For the text-containing cell, return its midpoint in [X, Y] coordinate format. 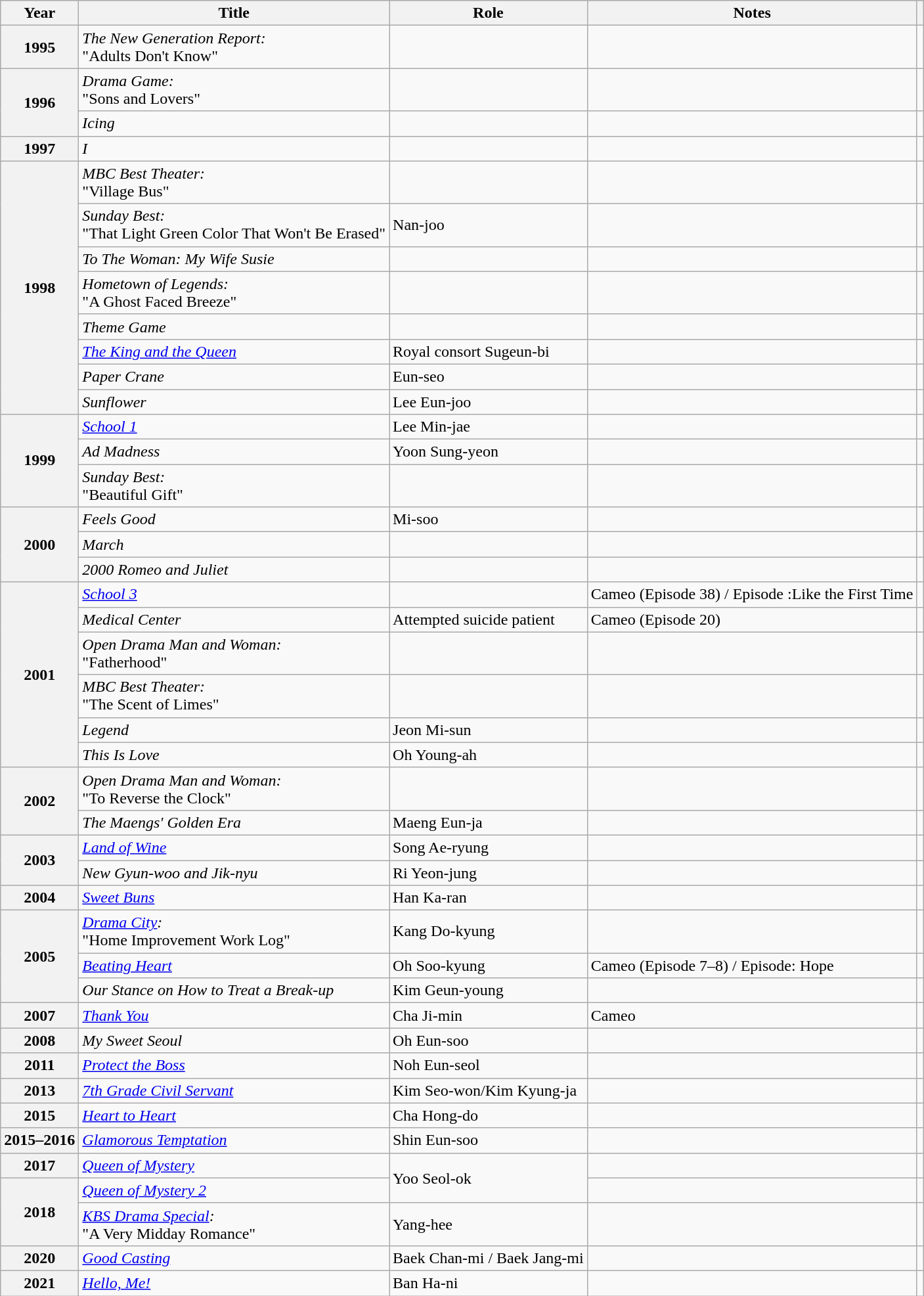
Sunday Best:"That Light Green Color That Won't Be Erased" [234, 225]
2017 [39, 1165]
Baek Chan-mi / Baek Jang-mi [489, 1258]
Kim Geun-young [489, 991]
Han Ka-ran [489, 898]
KBS Drama Special:"A Very Midday Romance" [234, 1224]
Feels Good [234, 520]
2002 [39, 801]
Royal consort Sugeun-bi [489, 351]
Good Casting [234, 1258]
1996 [39, 102]
Sunday Best:"Beautiful Gift" [234, 486]
Attempted suicide patient [489, 619]
1999 [39, 461]
School 3 [234, 594]
Glamorous Temptation [234, 1140]
Ri Yeon-jung [489, 873]
MBC Best Theater:"The Scent of Limes" [234, 696]
To The Woman: My Wife Susie [234, 259]
Drama City:"Home Improvement Work Log" [234, 931]
Open Drama Man and Woman:"Fatherhood" [234, 653]
Lee Eun-joo [489, 401]
Cha Hong-do [489, 1115]
Yoo Seol-ok [489, 1178]
Hello, Me! [234, 1283]
Legend [234, 730]
1995 [39, 47]
Jeon Mi-sun [489, 730]
2015–2016 [39, 1140]
Cameo (Episode 7–8) / Episode: Hope [752, 966]
Noh Eun-seol [489, 1065]
MBC Best Theater:"Village Bus" [234, 183]
Medical Center [234, 619]
The New Generation Report:"Adults Don't Know" [234, 47]
Queen of Mystery [234, 1165]
Icing [234, 123]
This Is Love [234, 755]
Notes [752, 13]
2011 [39, 1065]
2013 [39, 1090]
Kang Do-kyung [489, 931]
2007 [39, 1016]
Sunflower [234, 401]
Ban Ha-ni [489, 1283]
School 1 [234, 427]
Kim Seo-won/Kim Kyung-ja [489, 1090]
2015 [39, 1115]
New Gyun-woo and Jik-nyu [234, 873]
Land of Wine [234, 847]
Theme Game [234, 326]
Oh Eun-soo [489, 1040]
7th Grade Civil Servant [234, 1090]
2000 Romeo and Juliet [234, 570]
2004 [39, 898]
Yoon Sung-yeon [489, 452]
Queen of Mystery 2 [234, 1190]
2003 [39, 860]
March [234, 545]
1998 [39, 288]
Beating Heart [234, 966]
Thank You [234, 1016]
Oh Soo-kyung [489, 966]
Our Stance on How to Treat a Break-up [234, 991]
Eun-seo [489, 376]
Ad Madness [234, 452]
Open Drama Man and Woman:"To Reverse the Clock" [234, 788]
The Maengs' Golden Era [234, 822]
Mi-soo [489, 520]
2021 [39, 1283]
Paper Crane [234, 376]
My Sweet Seoul [234, 1040]
Oh Young-ah [489, 755]
Song Ae-ryung [489, 847]
Protect the Boss [234, 1065]
Nan-joo [489, 225]
Cha Ji-min [489, 1016]
2001 [39, 675]
The King and the Queen [234, 351]
Hometown of Legends:"A Ghost Faced Breeze" [234, 293]
Shin Eun-soo [489, 1140]
Heart to Heart [234, 1115]
Cameo (Episode 38) / Episode :Like the First Time [752, 594]
2018 [39, 1211]
Maeng Eun-ja [489, 822]
2020 [39, 1258]
2000 [39, 545]
I [234, 148]
Role [489, 13]
Cameo (Episode 20) [752, 619]
Cameo [752, 1016]
2008 [39, 1040]
Year [39, 13]
Yang-hee [489, 1224]
Lee Min-jae [489, 427]
Title [234, 13]
2005 [39, 956]
1997 [39, 148]
Sweet Buns [234, 898]
Drama Game:"Sons and Lovers" [234, 89]
